Find where the given text appears and provide that cell's center as (X, Y) coordinate. 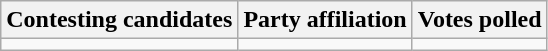
Votes polled (480, 20)
Contesting candidates (120, 20)
Party affiliation (325, 20)
